Identify which cell holds the provided text, then report its [x, y] central coordinate. 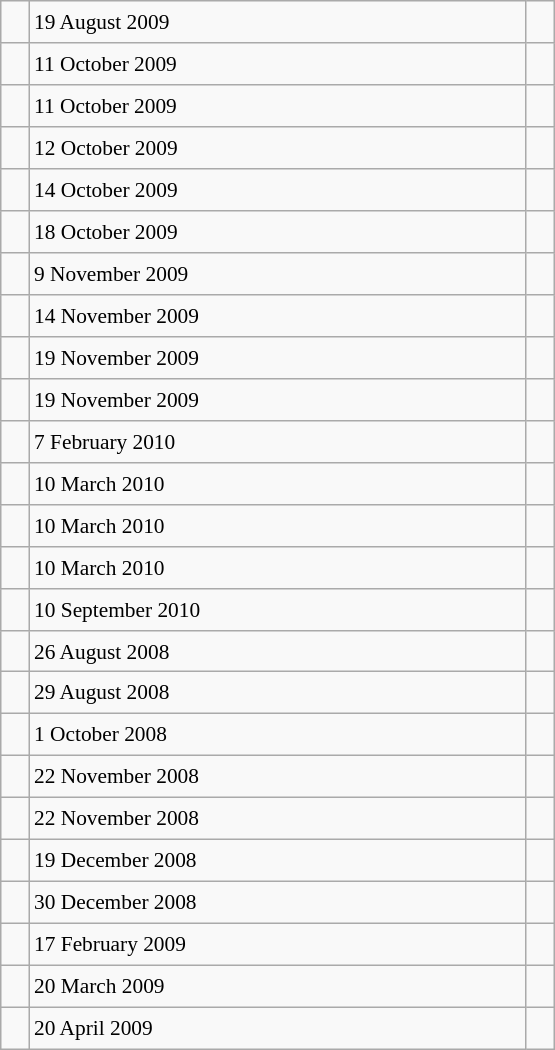
14 November 2009 [278, 316]
1 October 2008 [278, 735]
9 November 2009 [278, 274]
20 March 2009 [278, 986]
17 February 2009 [278, 945]
18 October 2009 [278, 232]
20 April 2009 [278, 1028]
30 December 2008 [278, 903]
29 August 2008 [278, 693]
7 February 2010 [278, 441]
26 August 2008 [278, 651]
10 September 2010 [278, 609]
19 December 2008 [278, 861]
19 August 2009 [278, 22]
12 October 2009 [278, 148]
14 October 2009 [278, 190]
